For the text-containing cell, return its midpoint in [x, y] coordinate format. 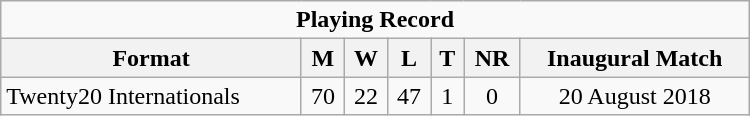
1 [448, 96]
0 [492, 96]
W [366, 58]
70 [322, 96]
22 [366, 96]
20 August 2018 [634, 96]
NR [492, 58]
T [448, 58]
Playing Record [375, 20]
L [410, 58]
M [322, 58]
47 [410, 96]
Twenty20 Internationals [152, 96]
Format [152, 58]
Inaugural Match [634, 58]
